From the cell containing the given text, extract its center point as (x, y) coordinate. 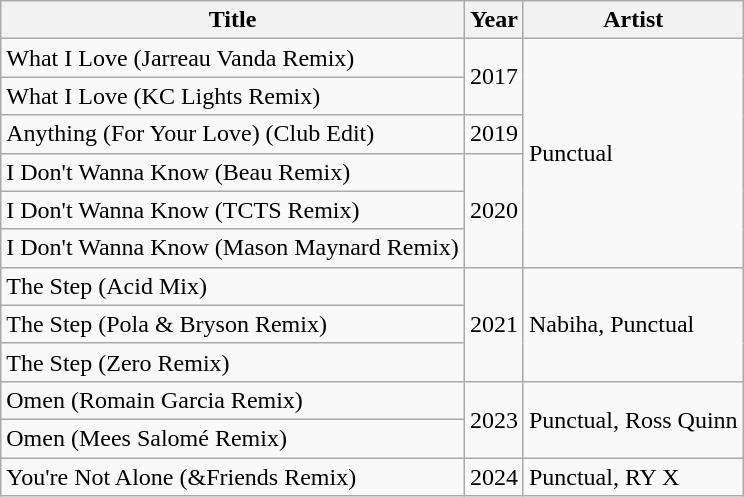
2023 (494, 419)
The Step (Zero Remix) (233, 362)
I Don't Wanna Know (TCTS Remix) (233, 210)
Punctual, RY X (633, 477)
What I Love (Jarreau Vanda Remix) (233, 58)
Year (494, 20)
I Don't Wanna Know (Beau Remix) (233, 172)
2021 (494, 324)
The Step (Pola & Bryson Remix) (233, 324)
2017 (494, 77)
You're Not Alone (&Friends Remix) (233, 477)
Omen (Romain Garcia Remix) (233, 400)
Omen (Mees Salomé Remix) (233, 438)
Nabiha, Punctual (633, 324)
2019 (494, 134)
The Step (Acid Mix) (233, 286)
Punctual, Ross Quinn (633, 419)
Punctual (633, 153)
2024 (494, 477)
Anything (For Your Love) (Club Edit) (233, 134)
Artist (633, 20)
Title (233, 20)
What I Love (KC Lights Remix) (233, 96)
I Don't Wanna Know (Mason Maynard Remix) (233, 248)
2020 (494, 210)
